Extract the (X, Y) coordinate from the center of the cell holding the provided text.  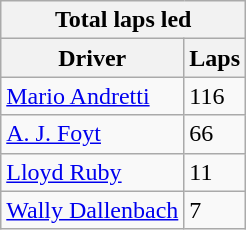
Laps (215, 58)
7 (215, 210)
11 (215, 172)
A. J. Foyt (92, 134)
Mario Andretti (92, 96)
Driver (92, 58)
116 (215, 96)
Wally Dallenbach (92, 210)
66 (215, 134)
Lloyd Ruby (92, 172)
Total laps led (124, 20)
